Search for the cell housing the specified text and yield its [x, y] center coordinate. 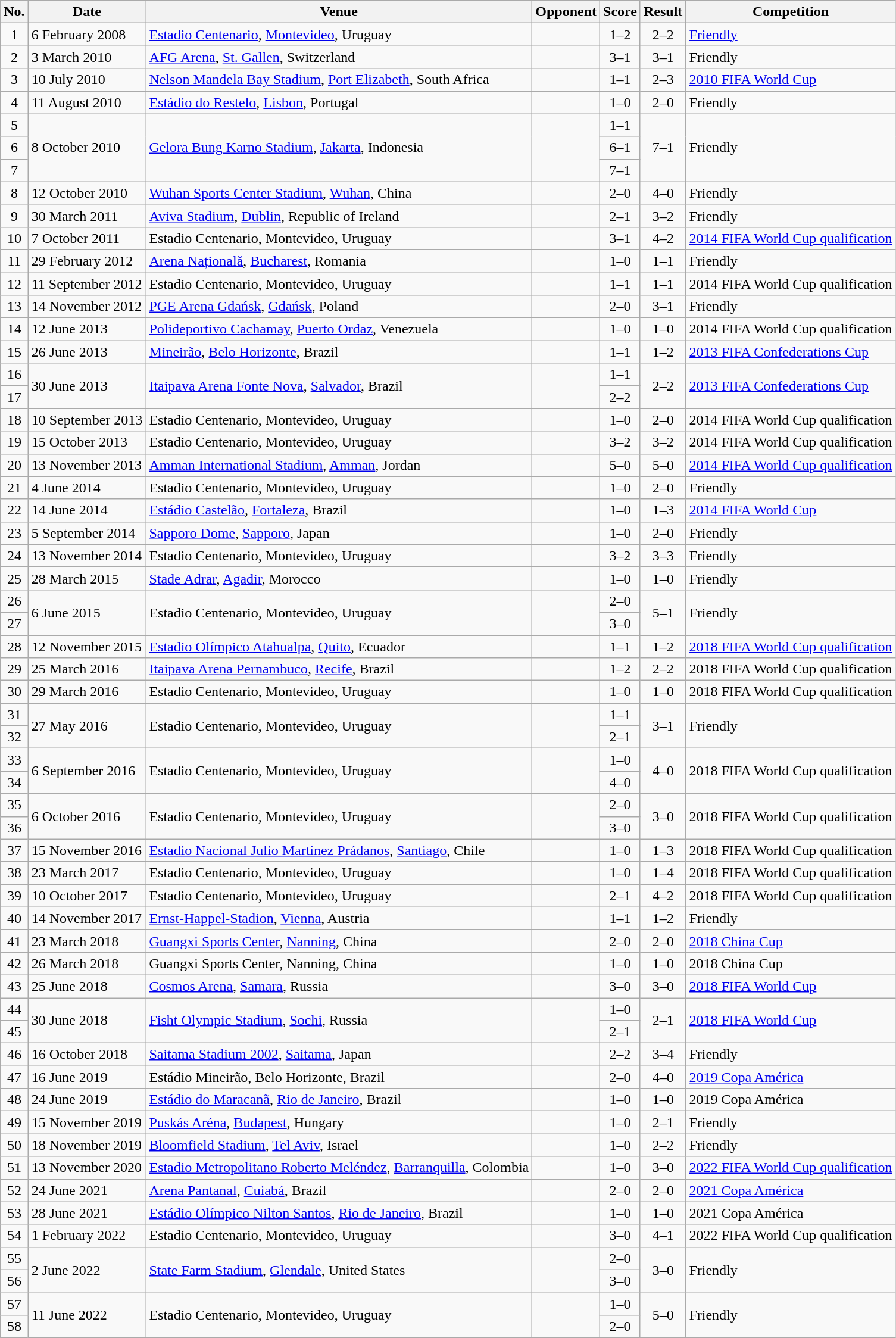
Cosmos Arena, Samara, Russia [339, 986]
6 October 2016 [87, 816]
19 [14, 442]
54 [14, 1236]
42 [14, 963]
Estádio Olímpico Nilton Santos, Rio de Janeiro, Brazil [339, 1213]
Competition [791, 12]
4–1 [663, 1236]
40 [14, 918]
55 [14, 1258]
44 [14, 1009]
9 [14, 216]
26 June 2013 [87, 352]
41 [14, 941]
12 June 2013 [87, 329]
16 June 2019 [87, 1077]
1 February 2022 [87, 1236]
Venue [339, 12]
14 June 2014 [87, 510]
Arena Națională, Bucharest, Romania [339, 261]
Fisht Olympic Stadium, Sochi, Russia [339, 1021]
Nelson Mandela Bay Stadium, Port Elizabeth, South Africa [339, 80]
27 [14, 623]
7 October 2011 [87, 238]
16 [14, 375]
37 [14, 850]
14 November 2012 [87, 307]
5 September 2014 [87, 533]
8 [14, 193]
Sapporo Dome, Sapporo, Japan [339, 533]
57 [14, 1303]
10 September 2013 [87, 420]
6–1 [620, 148]
12 November 2015 [87, 646]
34 [14, 782]
25 June 2018 [87, 986]
39 [14, 896]
5–1 [663, 612]
6 September 2016 [87, 771]
11 September 2012 [87, 284]
16 October 2018 [87, 1055]
8 October 2010 [87, 148]
2010 FIFA World Cup [791, 80]
AFG Arena, St. Gallen, Switzerland [339, 57]
Estadio Metropolitano Roberto Meléndez, Barranquilla, Colombia [339, 1168]
17 [14, 397]
29 March 2016 [87, 692]
33 [14, 760]
Wuhan Sports Center Stadium, Wuhan, China [339, 193]
28 June 2021 [87, 1213]
30 June 2013 [87, 386]
6 February 2008 [87, 35]
49 [14, 1122]
Result [663, 12]
7 [14, 170]
29 [14, 669]
Aviva Stadium, Dublin, Republic of Ireland [339, 216]
27 May 2016 [87, 726]
36 [14, 828]
Saitama Stadium 2002, Saitama, Japan [339, 1055]
10 [14, 238]
52 [14, 1190]
11 [14, 261]
Gelora Bung Karno Stadium, Jakarta, Indonesia [339, 148]
45 [14, 1032]
5 [14, 125]
12 [14, 284]
24 June 2021 [87, 1190]
Amman International Stadium, Amman, Jordan [339, 465]
State Farm Stadium, Glendale, United States [339, 1270]
Estadio Olímpico Atahualpa, Quito, Ecuador [339, 646]
18 November 2019 [87, 1145]
Itaipava Arena Fonte Nova, Salvador, Brazil [339, 386]
3 March 2010 [87, 57]
14 [14, 329]
2 [14, 57]
51 [14, 1168]
31 [14, 715]
26 [14, 601]
23 [14, 533]
15 November 2019 [87, 1122]
6 June 2015 [87, 612]
Bloomfield Stadium, Tel Aviv, Israel [339, 1145]
10 July 2010 [87, 80]
50 [14, 1145]
47 [14, 1077]
Opponent [566, 12]
2–3 [663, 80]
13 November 2013 [87, 465]
4 [14, 102]
3–4 [663, 1055]
13 [14, 307]
35 [14, 805]
53 [14, 1213]
24 [14, 556]
11 June 2022 [87, 1315]
Score [620, 12]
20 [14, 465]
25 [14, 578]
46 [14, 1055]
18 [14, 420]
Arena Pantanal, Cuiabá, Brazil [339, 1190]
14 November 2017 [87, 918]
Estádio Castelão, Fortaleza, Brazil [339, 510]
26 March 2018 [87, 963]
48 [14, 1100]
30 [14, 692]
Itaipava Arena Pernambuco, Recife, Brazil [339, 669]
1 [14, 35]
38 [14, 873]
Date [87, 12]
3 [14, 80]
13 November 2014 [87, 556]
10 October 2017 [87, 896]
32 [14, 737]
58 [14, 1326]
24 June 2019 [87, 1100]
29 February 2012 [87, 261]
PGE Arena Gdańsk, Gdańsk, Poland [339, 307]
43 [14, 986]
Ernst-Happel-Stadion, Vienna, Austria [339, 918]
No. [14, 12]
12 October 2010 [87, 193]
6 [14, 148]
4 June 2014 [87, 488]
Stade Adrar, Agadir, Morocco [339, 578]
13 November 2020 [87, 1168]
2 June 2022 [87, 1270]
Estádio do Maracanã, Rio de Janeiro, Brazil [339, 1100]
23 March 2017 [87, 873]
Estadio Nacional Julio Martínez Prádanos, Santiago, Chile [339, 850]
Estádio do Restelo, Lisbon, Portugal [339, 102]
28 [14, 646]
30 March 2011 [87, 216]
56 [14, 1281]
Estádio Mineirão, Belo Horizonte, Brazil [339, 1077]
2014 FIFA World Cup [791, 510]
15 October 2013 [87, 442]
15 November 2016 [87, 850]
23 March 2018 [87, 941]
25 March 2016 [87, 669]
21 [14, 488]
28 March 2015 [87, 578]
Mineirão, Belo Horizonte, Brazil [339, 352]
15 [14, 352]
3–3 [663, 556]
11 August 2010 [87, 102]
22 [14, 510]
Polideportivo Cachamay, Puerto Ordaz, Venezuela [339, 329]
30 June 2018 [87, 1021]
Puskás Aréna, Budapest, Hungary [339, 1122]
1–4 [663, 873]
